Return the (x, y) coordinate for the center point of the cell that contains the specified text.  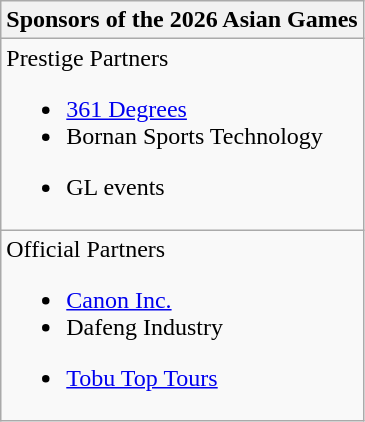
Sponsors of the 2026 Asian Games (182, 20)
Official Partners Canon Inc.Dafeng IndustryTobu Top Tours (182, 326)
Prestige Partners 361 DegreesBornan Sports TechnologyGL events (182, 134)
